Output the (x, y) coordinate of the center of the cell containing the given text.  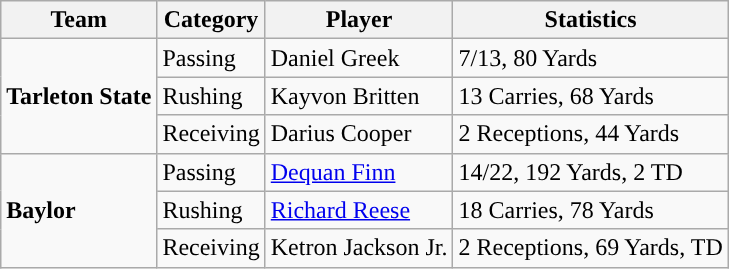
13 Carries, 68 Yards (590, 96)
Team (79, 20)
7/13, 80 Yards (590, 58)
Kayvon Britten (359, 96)
Category (211, 20)
Baylor (79, 210)
Tarleton State (79, 96)
Statistics (590, 20)
Darius Cooper (359, 134)
Dequan Finn (359, 172)
Player (359, 20)
14/22, 192 Yards, 2 TD (590, 172)
18 Carries, 78 Yards (590, 210)
Ketron Jackson Jr. (359, 248)
2 Receptions, 44 Yards (590, 134)
Daniel Greek (359, 58)
Richard Reese (359, 210)
2 Receptions, 69 Yards, TD (590, 248)
